Search for the cell housing the specified text and yield its [x, y] center coordinate. 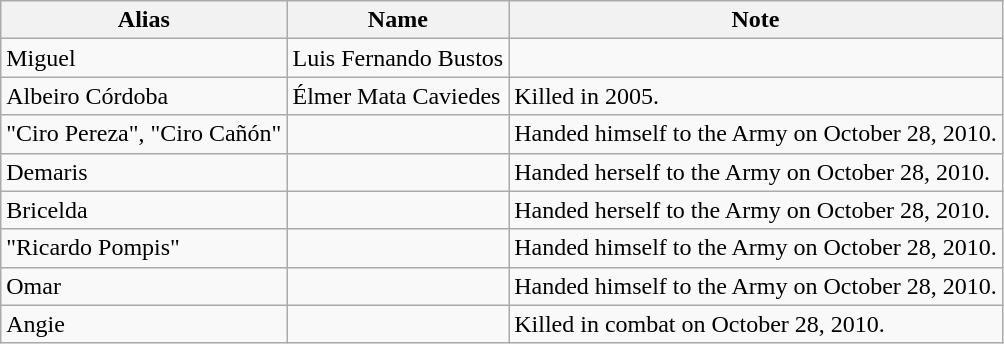
"Ciro Pereza", "Ciro Cañón" [144, 134]
Killed in combat on October 28, 2010. [756, 324]
Luis Fernando Bustos [398, 58]
Angie [144, 324]
Miguel [144, 58]
Name [398, 20]
Demaris [144, 172]
Alias [144, 20]
Note [756, 20]
Albeiro Córdoba [144, 96]
"Ricardo Pompis" [144, 248]
Bricelda [144, 210]
Omar [144, 286]
Killed in 2005. [756, 96]
Élmer Mata Caviedes [398, 96]
